Locate the cell with the specified text and output its (X, Y) center coordinate. 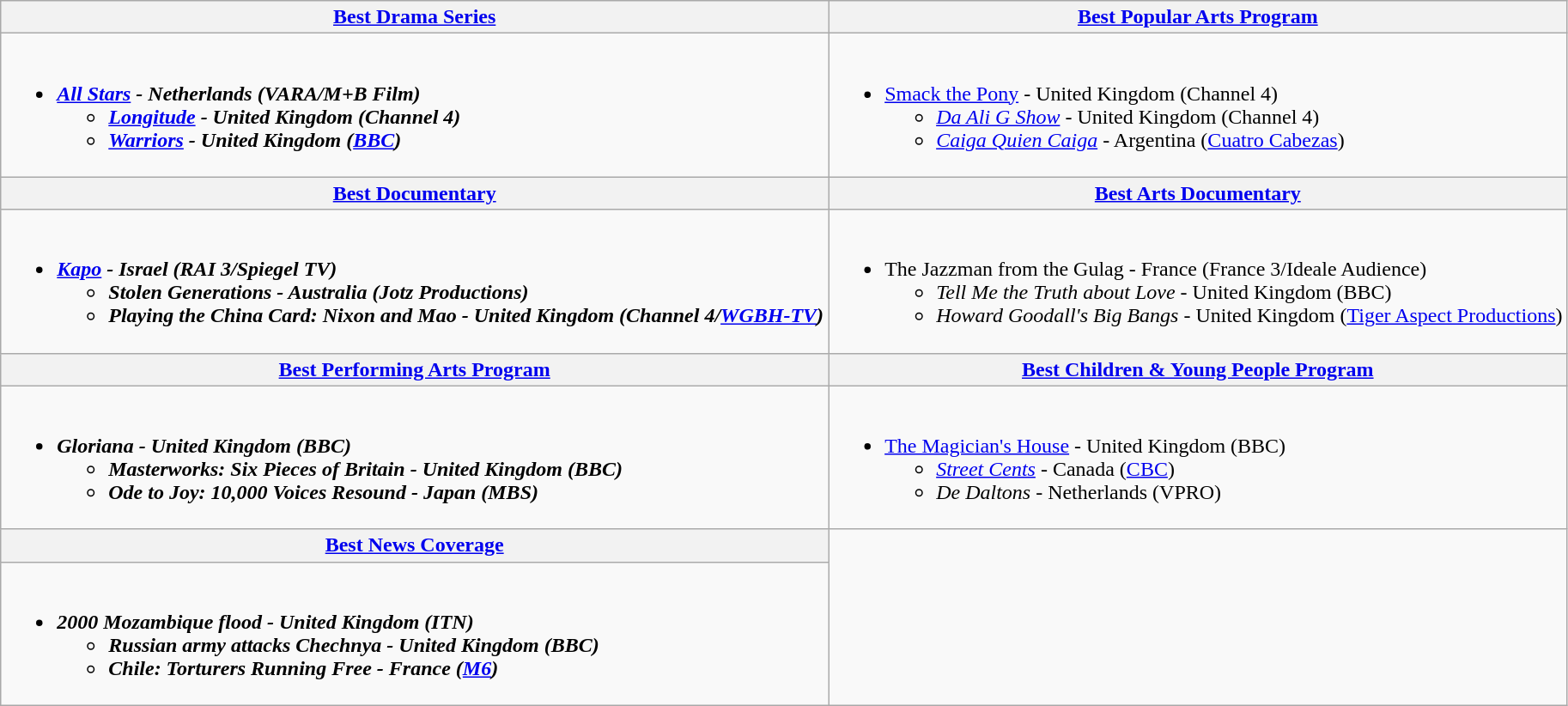
Best News Coverage (415, 545)
Best Performing Arts Program (415, 369)
All Stars - Netherlands (VARA/M+B Film)Longitude - United Kingdom (Channel 4)Warriors - United Kingdom (BBC) (415, 105)
2000 Mozambique flood - United Kingdom (ITN)Russian army attacks Chechnya - United Kingdom (BBC)Chile: Torturers Running Free - France (M6) (415, 634)
Best Arts Documentary (1198, 193)
The Magician's House - United Kingdom (BBC)Street Cents - Canada (CBC)De Daltons - Netherlands (VPRO) (1198, 457)
Best Drama Series (415, 17)
Smack the Pony - United Kingdom (Channel 4)Da Ali G Show - United Kingdom (Channel 4)Caiga Quien Caiga - Argentina (Cuatro Cabezas) (1198, 105)
Gloriana - United Kingdom (BBC)Masterworks: Six Pieces of Britain - United Kingdom (BBC)Ode to Joy: 10,000 Voices Resound - Japan (MBS) (415, 457)
Best Children & Young People Program (1198, 369)
Best Documentary (415, 193)
Best Popular Arts Program (1198, 17)
